Find where the given text appears and provide that cell's center as (X, Y) coordinate. 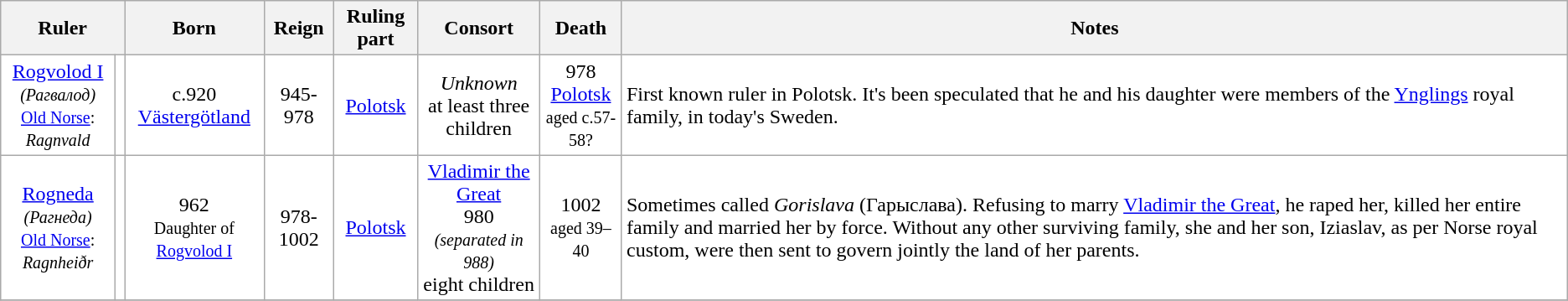
Death (580, 29)
Born (194, 29)
Notes (1094, 29)
c.920Västergötland (194, 106)
Rogvolod I(Рагвалод)Old Norse: Ragnvald (59, 106)
978-1002 (298, 228)
Vladimir the Great980(separated in 988)eight children (479, 228)
Unknown at least three children (479, 106)
Ruler (63, 29)
962Daughter of Rogvolod I (194, 228)
Rogneda(Рагнеда)Old Norse: Ragnheiðr (59, 228)
Reign (298, 29)
Consort (479, 29)
First known ruler in Polotsk. It's been speculated that he and his daughter were members of the Ynglings royal family, in today's Sweden. (1094, 106)
1002aged 39–40 (580, 228)
945-978 (298, 106)
Ruling part (375, 29)
978Polotskaged c.57-58? (580, 106)
